Capture the cell that displays the provided text and extract its (X, Y) central coordinate. 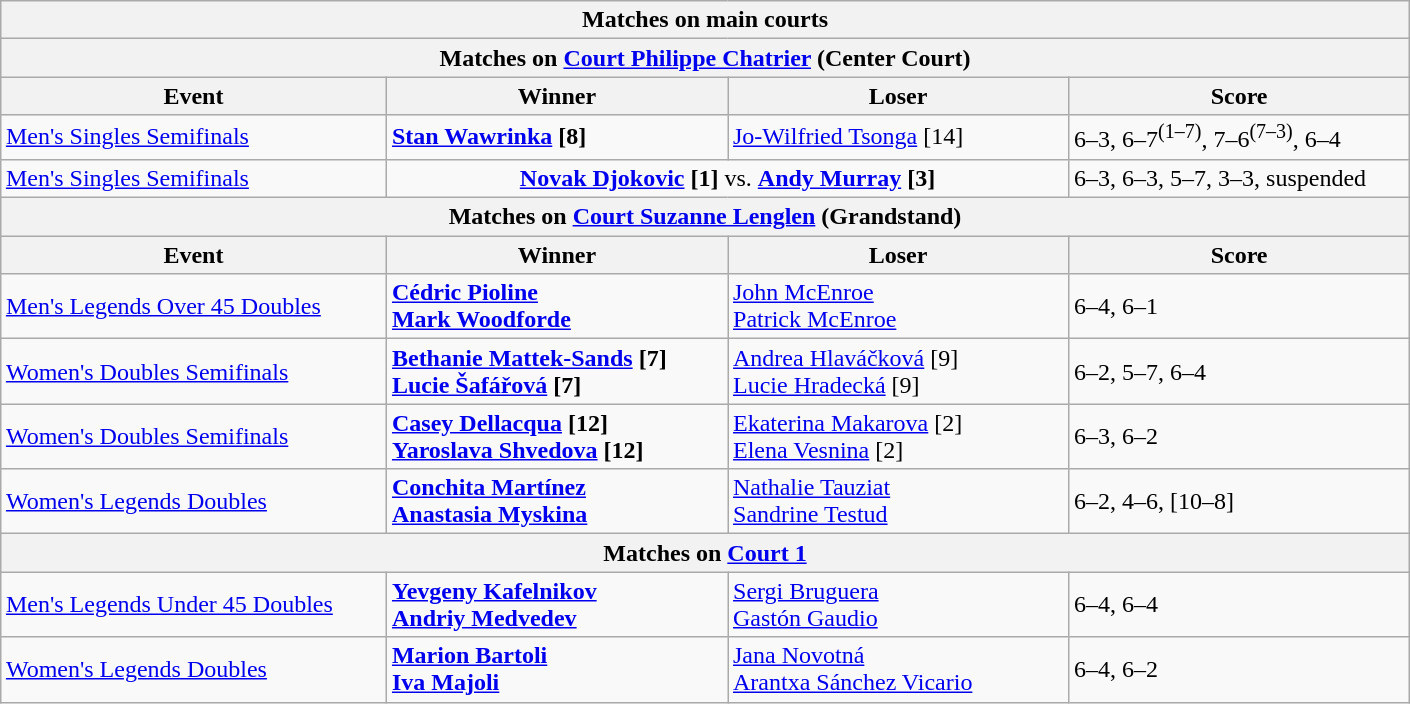
6–3, 6–7(1–7), 7–6(7–3), 6–4 (1240, 138)
6–2, 4–6, [10–8] (1240, 502)
Novak Djokovic [1] vs. Andy Murray [3] (727, 178)
Ekaterina Makarova [2] Elena Vesnina [2] (898, 436)
Andrea Hlaváčková [9] Lucie Hradecká [9] (898, 372)
6–4, 6–2 (1240, 670)
Matches on Court Suzanne Lenglen (Grandstand) (704, 217)
Jo-Wilfried Tsonga [14] (898, 138)
Matches on Court 1 (704, 553)
Yevgeny Kafelnikov Andriy Medvedev (556, 604)
6–4, 6–1 (1240, 306)
Bethanie Mattek-Sands [7] Lucie Šafářová [7] (556, 372)
6–4, 6–4 (1240, 604)
Matches on main courts (704, 20)
Casey Dellacqua [12] Yaroslava Shvedova [12] (556, 436)
6–3, 6–3, 5–7, 3–3, suspended (1240, 178)
6–3, 6–2 (1240, 436)
Conchita Martínez Anastasia Myskina (556, 502)
Stan Wawrinka [8] (556, 138)
6–2, 5–7, 6–4 (1240, 372)
Sergi Bruguera Gastón Gaudio (898, 604)
John McEnroe Patrick McEnroe (898, 306)
Men's Legends Over 45 Doubles (193, 306)
Matches on Court Philippe Chatrier (Center Court) (704, 58)
Jana Novotná Arantxa Sánchez Vicario (898, 670)
Nathalie Tauziat Sandrine Testud (898, 502)
Cédric Pioline Mark Woodforde (556, 306)
Men's Legends Under 45 Doubles (193, 604)
Marion Bartoli Iva Majoli (556, 670)
